Output the (X, Y) coordinate of the center of the cell containing the given text.  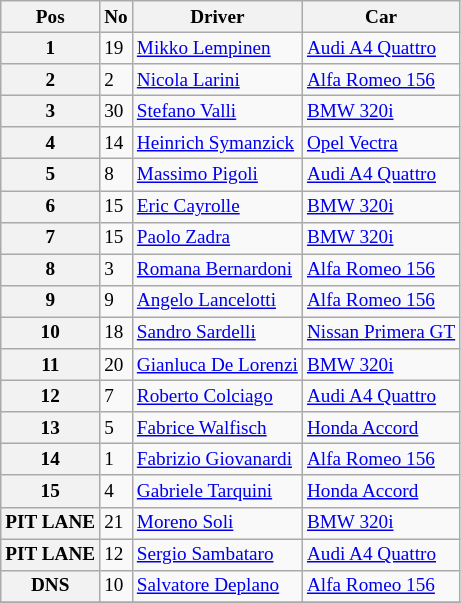
20 (116, 365)
Moreno Soli (217, 523)
Stefano Valli (217, 111)
Paolo Zadra (217, 238)
Heinrich Symanzick (217, 143)
Massimo Pigoli (217, 175)
Eric Cayrolle (217, 206)
Car (380, 17)
Opel Vectra (380, 143)
30 (116, 111)
11 (50, 365)
Salvatore Deplano (217, 586)
18 (116, 333)
Sandro Sardelli (217, 333)
Gabriele Tarquini (217, 491)
Nicola Larini (217, 80)
Angelo Lancelotti (217, 301)
Pos (50, 17)
No (116, 17)
Fabrice Walfisch (217, 428)
Mikko Lempinen (217, 48)
Nissan Primera GT (380, 333)
Sergio Sambataro (217, 554)
6 (50, 206)
13 (50, 428)
Driver (217, 17)
Gianluca De Lorenzi (217, 365)
DNS (50, 586)
Roberto Colciago (217, 396)
Romana Bernardoni (217, 270)
21 (116, 523)
Fabrizio Giovanardi (217, 460)
19 (116, 48)
